Capture the cell that displays the provided text and extract its (x, y) central coordinate. 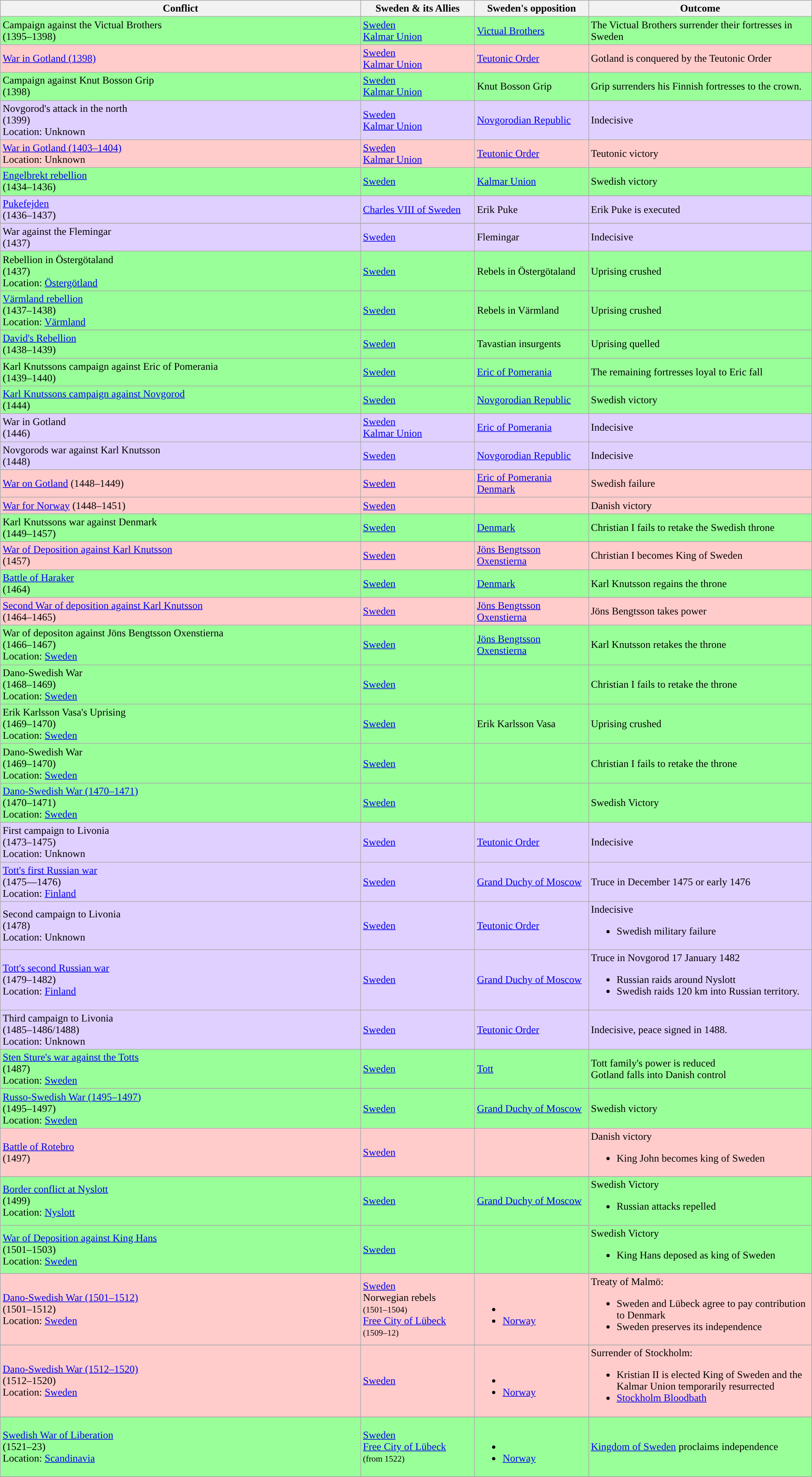
War against the Flemingar (1437) (181, 237)
Surrender of Stockholm:Kristian II is elected King of Sweden and the Kalmar Union temporarily resurrectedStockholm Bloodbath (700, 1381)
Danish victoryKing John becomes king of Sweden (700, 1153)
Pukefejden (1436–1437) (181, 209)
Victual Brothers (531, 31)
Swedish failure (700, 483)
Third campaign to Livonia(1485–1486/1488)Location: Unknown (181, 1030)
Truce in Novgorod 17 January 1482Russian raids around NyslottSwedish raids 120 km into Russian territory. (700, 980)
Swedish War of Liberation(1521–23)Location: Scandinavia (181, 1447)
Dano-Swedish War(1468–1469)Location: Sweden (181, 684)
War on Gotland (1448–1449) (181, 483)
Dano-Swedish War(1469–1470)Location: Sweden (181, 763)
War of Deposition against King Hans(1501–1503)Location: Sweden (181, 1249)
Dano-Swedish War (1501–1512)(1501–1512)Location: Sweden (181, 1309)
War of depositon against Jöns Bengtsson Oxenstierna(1466–1467)Location: Sweden (181, 645)
Gotland is conquered by the Teutonic Order (700, 58)
War in Gotland (1398) (181, 58)
Swedish VictoryRussian attacks repelled (700, 1201)
First campaign to Livonia(1473–1475)Location: Unknown (181, 842)
Karl Knutsson retakes the throne (700, 645)
Värmland rebellion (1437–1438)Location: Värmland (181, 310)
Border conflict at Nyslott(1499)Location: Nyslott (181, 1201)
Tott's first Russian war (1475―1476)Location: Finland (181, 882)
Russo-Swedish War (1495–1497)(1495–1497)Location: Sweden (181, 1108)
Rebellion in Östergötaland (1437)Location: Östergötland (181, 271)
Outcome (700, 9)
Indecisive, peace signed in 1488. (700, 1030)
Eric of Pomerania Denmark (531, 483)
Flemingar (531, 237)
The remaining fortresses loyal to Eric fall (700, 372)
Grip surrenders his Finnish fortresses to the crown. (700, 87)
Dano-Swedish War (1512–1520)(1512–1520)Location: Sweden (181, 1381)
Erik Karlsson Vasa (531, 724)
Rebels in Värmland (531, 310)
War of Deposition against Karl Knutsson (1457) (181, 555)
Battle of Rotebro (1497) (181, 1153)
Campaign against the Victual Brothers (1395–1398) (181, 31)
War in Gotland (1446) (181, 428)
Teutonic victory (700, 153)
Second War of deposition against Karl Knutsson (1464–1465) (181, 611)
Campaign against Knut Bosson Grip (1398) (181, 87)
War in Gotland (1403–1404)Location: Unknown (181, 153)
Charles VIII of Sweden (418, 209)
Tavastian insurgents (531, 344)
Tott (531, 1069)
Tott's second Russian war (1479–1482)Location: Finland (181, 980)
Rebels in Östergötaland (531, 271)
Swedish Victory (700, 803)
Christian I becomes King of Sweden (700, 555)
Sweden's opposition (531, 9)
Christian I fails to retake the Swedish throne (700, 528)
Novgorods war against Karl Knutsson (1448) (181, 456)
Treaty of Malmö:Sweden and Lübeck agree to pay contribution to DenmarkSweden preserves its independence (700, 1309)
Truce in December 1475 or early 1476 (700, 882)
David's Rebellion (1438–1439) (181, 344)
Novgorod's attack in the north(1399)Location: Unknown (181, 120)
Conflict (181, 9)
IndecisiveSwedish military failure (700, 926)
War for Norway (1448–1451) (181, 506)
Dano-Swedish War (1470–1471)(1470–1471)Location: Sweden (181, 803)
Second campaign to Livonia(1478)Location: Unknown (181, 926)
Erik Puke (531, 209)
Erik Karlsson Vasa's Uprising(1469–1470)Location: Sweden (181, 724)
Erik Puke is executed (700, 209)
Sweden & its Allies (418, 9)
Sweden Norwegian rebels (1501–1504) Free City of Lübeck(1509–12) (418, 1309)
Tott family's power is reduced Gotland falls into Danish control (700, 1069)
Karl Knutssons campaign against Eric of Pomerania (1439–1440) (181, 372)
Engelbrekt rebellion (1434–1436) (181, 182)
Kingdom of Sweden proclaims independence (700, 1447)
Knut Bosson Grip (531, 87)
Swedish VictoryKing Hans deposed as king of Sweden (700, 1249)
Karl Knutssons campaign against Novgorod (1444) (181, 400)
Sweden Free City of Lübeck(from 1522) (418, 1447)
Danish victory (700, 506)
Karl Knutssons war against Denmark (1449–1457) (181, 528)
Battle of Haraker (1464) (181, 584)
Sten Sture's war against the Totts(1487)Location: Sweden (181, 1069)
Kalmar Union (531, 182)
Uprising quelled (700, 344)
Karl Knutsson regains the throne (700, 584)
Jöns Bengtsson takes power (700, 611)
The Victual Brothers surrender their fortresses in Sweden (700, 31)
